Return (x, y) of the center of cell containing provided text 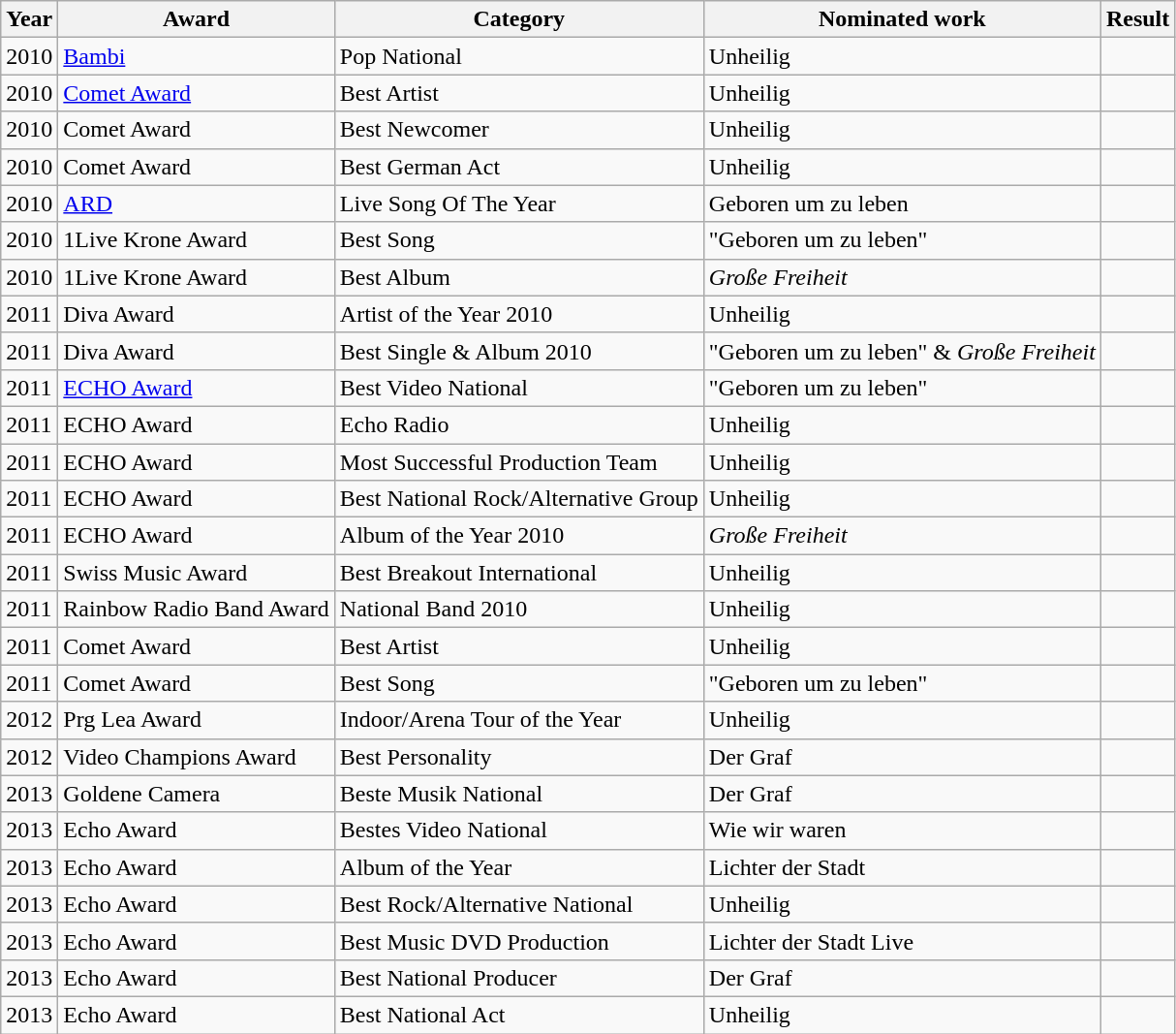
Best Video National (519, 388)
Live Song Of The Year (519, 204)
Best National Rock/Alternative Group (519, 499)
Rainbow Radio Band Award (196, 610)
Best Newcomer (519, 130)
Best National Act (519, 1015)
Best German Act (519, 167)
Category (519, 19)
Goldene Camera (196, 794)
Best Music DVD Production (519, 941)
Best Single & Album 2010 (519, 351)
Best Breakout International (519, 573)
Wie wir waren (902, 830)
Most Successful Production Team (519, 462)
Video Champions Award (196, 757)
Pop National (519, 56)
Album of the Year (519, 867)
Best Rock/Alternative National (519, 904)
Result (1137, 19)
"Geboren um zu leben" & Große Freiheit (902, 351)
Award (196, 19)
Geboren um zu leben (902, 204)
Lichter der Stadt Live (902, 941)
Nominated work (902, 19)
Year (29, 19)
Artist of the Year 2010 (519, 314)
Indoor/Arena Tour of the Year (519, 720)
Bambi (196, 56)
Beste Musik National (519, 794)
Swiss Music Award (196, 573)
Echo Radio (519, 424)
Best Album (519, 277)
Best Personality (519, 757)
Best National Producer (519, 978)
National Band 2010 (519, 610)
Bestes Video National (519, 830)
ARD (196, 204)
Prg Lea Award (196, 720)
Album of the Year 2010 (519, 536)
Lichter der Stadt (902, 867)
